Return the (x, y) coordinate for the center point of the cell that contains the specified text.  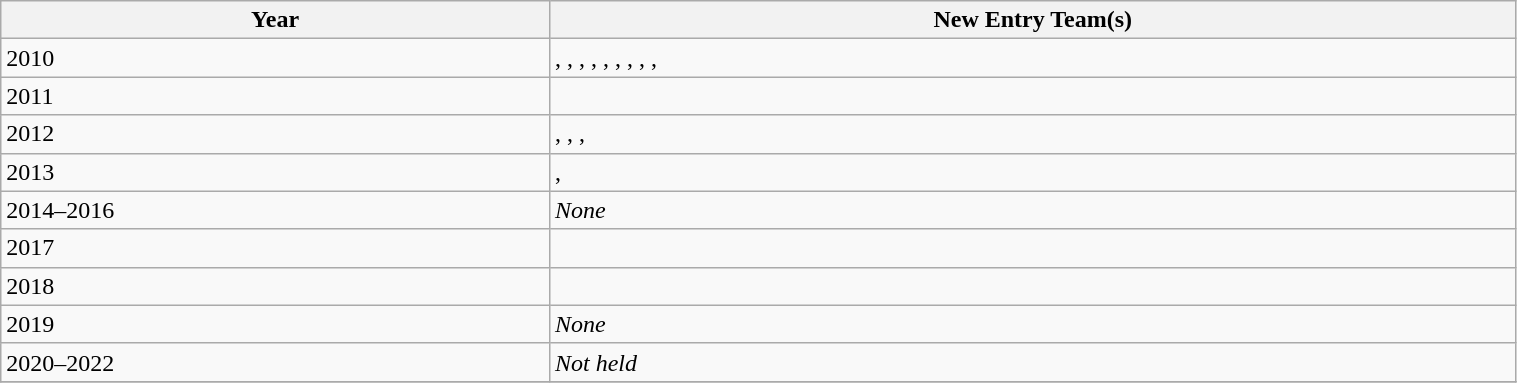
Not held (1032, 362)
2020–2022 (276, 362)
, , , , , , , , , (1032, 58)
, , , (1032, 134)
, (1032, 172)
2012 (276, 134)
2018 (276, 286)
2017 (276, 248)
2013 (276, 172)
2019 (276, 324)
2014–2016 (276, 210)
New Entry Team(s) (1032, 20)
Year (276, 20)
2011 (276, 96)
2010 (276, 58)
